Return (X, Y) of the center of cell containing provided text 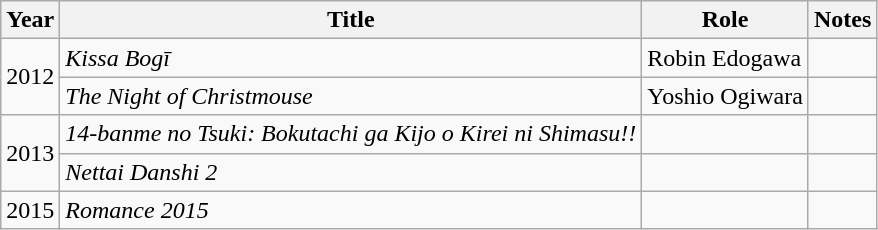
2012 (30, 77)
Title (351, 20)
Yoshio Ogiwara (726, 96)
2013 (30, 153)
Role (726, 20)
Robin Edogawa (726, 58)
Kissa Bogī (351, 58)
Year (30, 20)
Romance 2015 (351, 210)
2015 (30, 210)
The Night of Christmouse (351, 96)
Notes (842, 20)
14-banme no Tsuki: Bokutachi ga Kijo o Kirei ni Shimasu!! (351, 134)
Nettai Danshi 2 (351, 172)
